Return [X, Y] of the center of cell containing provided text 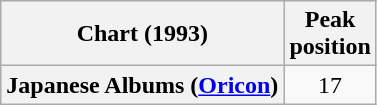
Chart (1993) [142, 34]
Peakposition [330, 34]
Japanese Albums (Oricon) [142, 85]
17 [330, 85]
